Output the (x, y) coordinate of the center of the cell containing the given text.  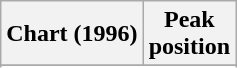
Chart (1996) (72, 34)
Peakposition (189, 34)
